Detect which cell encompasses the target text, then output its [x, y] center coordinate. 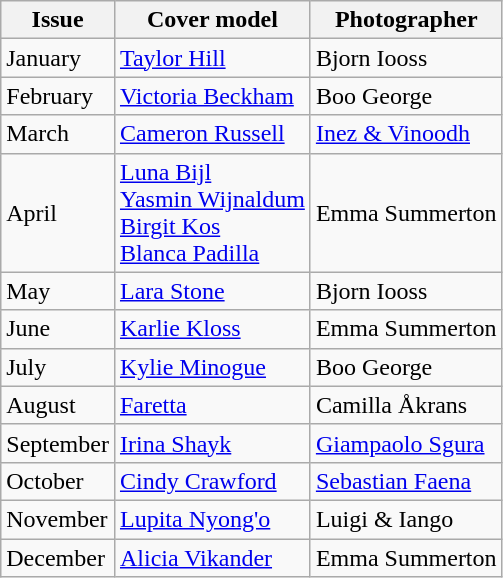
Kylie Minogue [212, 367]
Cindy Crawford [212, 481]
Taylor Hill [212, 58]
Cameron Russell [212, 134]
Inez & Vinoodh [406, 134]
April [58, 212]
Issue [58, 20]
Victoria Beckham [212, 96]
March [58, 134]
Faretta [212, 405]
Alicia Vikander [212, 557]
Photographer [406, 20]
November [58, 519]
Lupita Nyong'o [212, 519]
January [58, 58]
September [58, 443]
December [58, 557]
June [58, 329]
Irina Shayk [212, 443]
February [58, 96]
Cover model [212, 20]
October [58, 481]
Luigi & Iango [406, 519]
Sebastian Faena [406, 481]
Giampaolo Sgura [406, 443]
July [58, 367]
Karlie Kloss [212, 329]
August [58, 405]
Camilla Åkrans [406, 405]
Lara Stone [212, 291]
Luna BijlYasmin WijnaldumBirgit KosBlanca Padilla [212, 212]
May [58, 291]
